Determine the (x, y) coordinate at the center of the cell enclosing the given text.  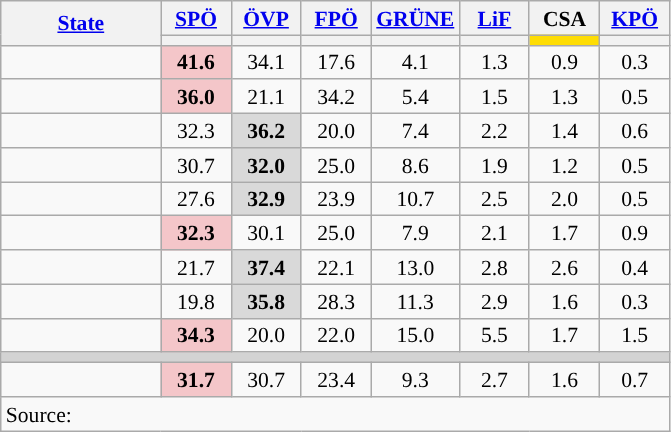
13.0 (415, 267)
22.0 (336, 335)
21.1 (266, 97)
CSA (564, 18)
34.2 (336, 97)
4.1 (415, 62)
7.9 (415, 233)
37.4 (266, 267)
1.2 (564, 165)
2.2 (494, 131)
5.4 (415, 97)
2.0 (564, 199)
2.8 (494, 267)
22.1 (336, 267)
GRÜNE (415, 18)
15.0 (415, 335)
30.1 (266, 233)
0.7 (635, 380)
23.9 (336, 199)
32.0 (266, 165)
0.6 (635, 131)
5.5 (494, 335)
SPÖ (196, 18)
19.8 (196, 301)
34.1 (266, 62)
27.6 (196, 199)
32.9 (266, 199)
FPÖ (336, 18)
7.4 (415, 131)
1.4 (564, 131)
0.4 (635, 267)
9.3 (415, 380)
36.0 (196, 97)
LiF (494, 18)
28.3 (336, 301)
17.6 (336, 62)
2.7 (494, 380)
8.6 (415, 165)
1.9 (494, 165)
34.3 (196, 335)
41.6 (196, 62)
State (81, 23)
KPÖ (635, 18)
10.7 (415, 199)
2.6 (564, 267)
21.7 (196, 267)
35.8 (266, 301)
ÖVP (266, 18)
36.2 (266, 131)
2.1 (494, 233)
2.9 (494, 301)
11.3 (415, 301)
31.7 (196, 380)
Source: (336, 414)
23.4 (336, 380)
2.5 (494, 199)
